Determine the (x, y) coordinate at the center of the cell enclosing the given text.  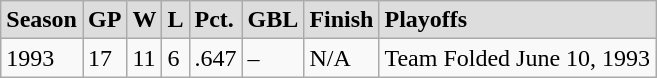
GBL (273, 20)
Season (42, 20)
L (176, 20)
.647 (216, 58)
6 (176, 58)
W (144, 20)
Team Folded June 10, 1993 (518, 58)
Playoffs (518, 20)
– (273, 58)
11 (144, 58)
Finish (342, 20)
GP (104, 20)
1993 (42, 58)
N/A (342, 58)
17 (104, 58)
Pct. (216, 20)
